For the text-containing cell, return its midpoint in (x, y) coordinate format. 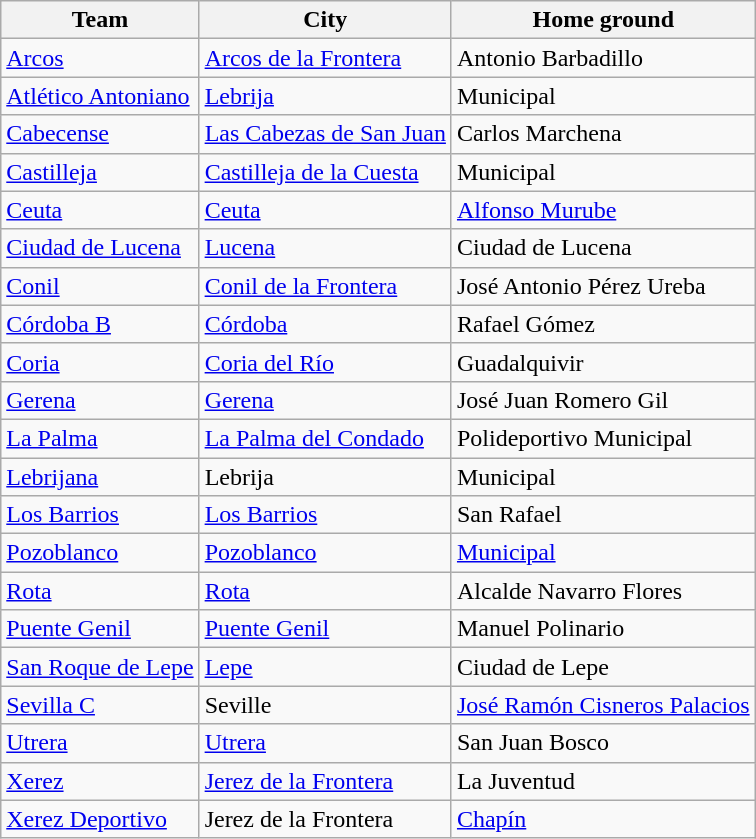
Manuel Polinario (603, 629)
Atlético Antoniano (100, 96)
Rafael Gómez (603, 324)
La Palma (100, 438)
Home ground (603, 20)
Córdoba (325, 324)
Córdoba B (100, 324)
Las Cabezas de San Juan (325, 134)
San Roque de Lepe (100, 667)
Conil (100, 286)
Alfonso Murube (603, 210)
La Juventud (603, 781)
Seville (325, 705)
Lucena (325, 248)
José Juan Romero Gil (603, 400)
Alcalde Navarro Flores (603, 591)
Lepe (325, 667)
Ciudad de Lepe (603, 667)
Polideportivo Municipal (603, 438)
La Palma del Condado (325, 438)
Coria (100, 362)
Cabecense (100, 134)
Guadalquivir (603, 362)
Castilleja (100, 172)
Arcos de la Frontera (325, 58)
José Antonio Pérez Ureba (603, 286)
San Juan Bosco (603, 743)
Team (100, 20)
José Ramón Cisneros Palacios (603, 705)
Coria del Río (325, 362)
Castilleja de la Cuesta (325, 172)
Xerez (100, 781)
Antonio Barbadillo (603, 58)
City (325, 20)
San Rafael (603, 515)
Conil de la Frontera (325, 286)
Lebrijana (100, 477)
Chapín (603, 819)
Sevilla C (100, 705)
Xerez Deportivo (100, 819)
Carlos Marchena (603, 134)
Arcos (100, 58)
